Pinpoint the cell where the given text exists, returning its [X, Y] midpoint coordinate. 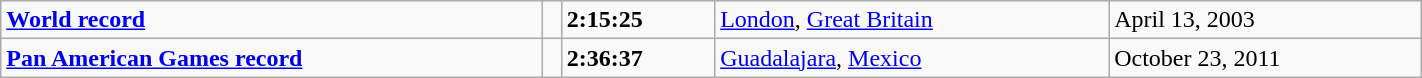
April 13, 2003 [1266, 20]
2:15:25 [638, 20]
World record [272, 20]
2:36:37 [638, 58]
London, Great Britain [912, 20]
October 23, 2011 [1266, 58]
Pan American Games record [272, 58]
Guadalajara, Mexico [912, 58]
